From the cell containing the given text, extract its center point as (X, Y) coordinate. 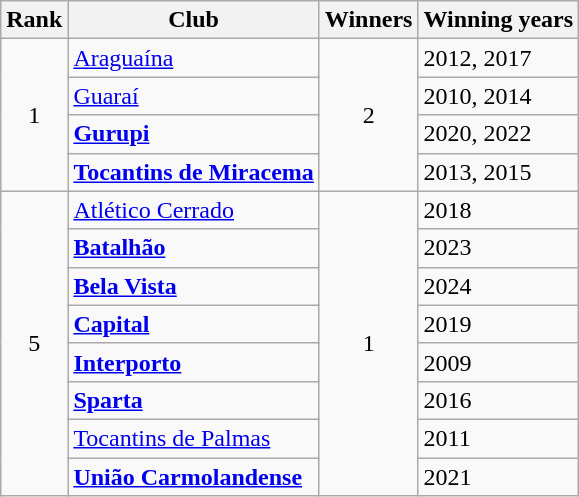
Atlético Cerrado (194, 210)
Winners (368, 20)
2021 (498, 477)
Sparta (194, 400)
Gurupi (194, 134)
2019 (498, 324)
Tocantins de Palmas (194, 438)
Tocantins de Miracema (194, 172)
2 (368, 115)
Winning years (498, 20)
Batalhão (194, 248)
Guaraí (194, 96)
2024 (498, 286)
2013, 2015 (498, 172)
2010, 2014 (498, 96)
2011 (498, 438)
Bela Vista (194, 286)
2009 (498, 362)
Araguaína (194, 58)
2012, 2017 (498, 58)
Interporto (194, 362)
2016 (498, 400)
União Carmolandense (194, 477)
2018 (498, 210)
Capital (194, 324)
Rank (34, 20)
2020, 2022 (498, 134)
2023 (498, 248)
Club (194, 20)
5 (34, 343)
